Identify which cell holds the provided text, then report its [x, y] central coordinate. 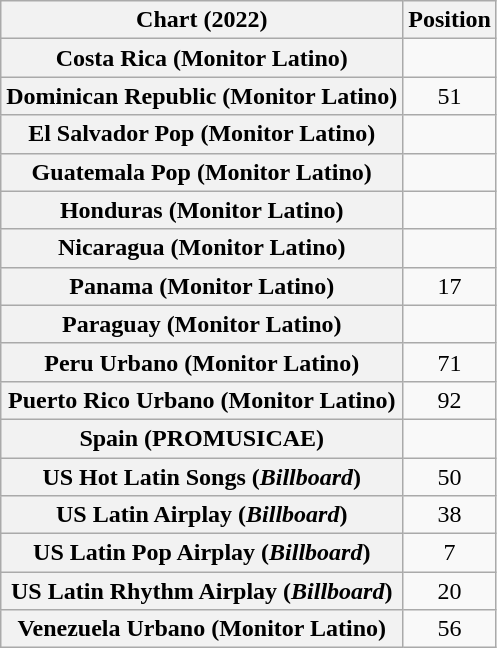
92 [450, 400]
Dominican Republic (Monitor Latino) [202, 96]
Puerto Rico Urbano (Monitor Latino) [202, 400]
17 [450, 286]
Position [450, 20]
Nicaragua (Monitor Latino) [202, 248]
51 [450, 96]
Panama (Monitor Latino) [202, 286]
US Latin Airplay (Billboard) [202, 515]
Peru Urbano (Monitor Latino) [202, 362]
71 [450, 362]
Costa Rica (Monitor Latino) [202, 58]
56 [450, 629]
Guatemala Pop (Monitor Latino) [202, 172]
Spain (PROMUSICAE) [202, 438]
50 [450, 477]
Chart (2022) [202, 20]
20 [450, 591]
38 [450, 515]
US Hot Latin Songs (Billboard) [202, 477]
US Latin Rhythm Airplay (Billboard) [202, 591]
El Salvador Pop (Monitor Latino) [202, 134]
Honduras (Monitor Latino) [202, 210]
Paraguay (Monitor Latino) [202, 324]
US Latin Pop Airplay (Billboard) [202, 553]
Venezuela Urbano (Monitor Latino) [202, 629]
7 [450, 553]
